Return the (X, Y) coordinate for the center point of the cell that contains the specified text.  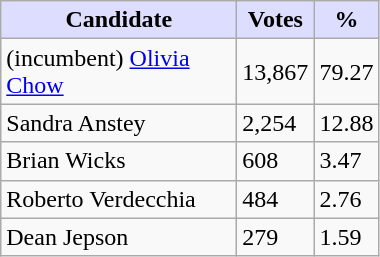
3.47 (346, 161)
(incumbent) Olivia Chow (119, 72)
12.88 (346, 123)
279 (276, 237)
Sandra Anstey (119, 123)
484 (276, 199)
608 (276, 161)
13,867 (276, 72)
Roberto Verdecchia (119, 199)
Brian Wicks (119, 161)
1.59 (346, 237)
% (346, 20)
2,254 (276, 123)
2.76 (346, 199)
Candidate (119, 20)
Dean Jepson (119, 237)
79.27 (346, 72)
Votes (276, 20)
